Scan for the cell matching the given text and deliver its (X, Y) coordinate at center. 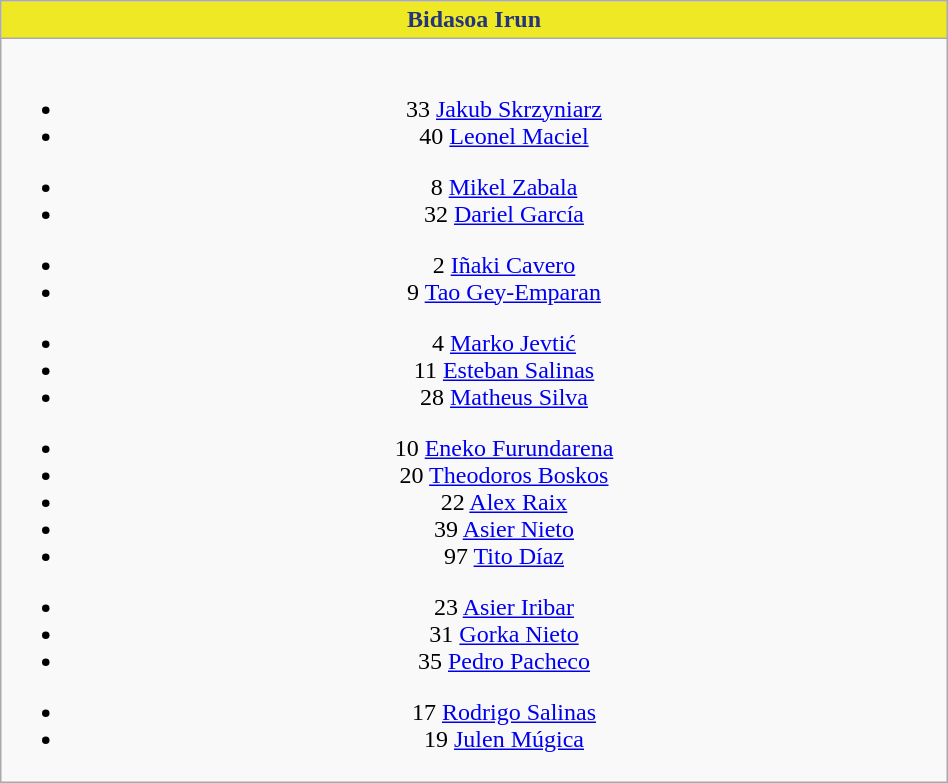
Bidasoa Irun (474, 20)
